For the text-containing cell, return its midpoint in (x, y) coordinate format. 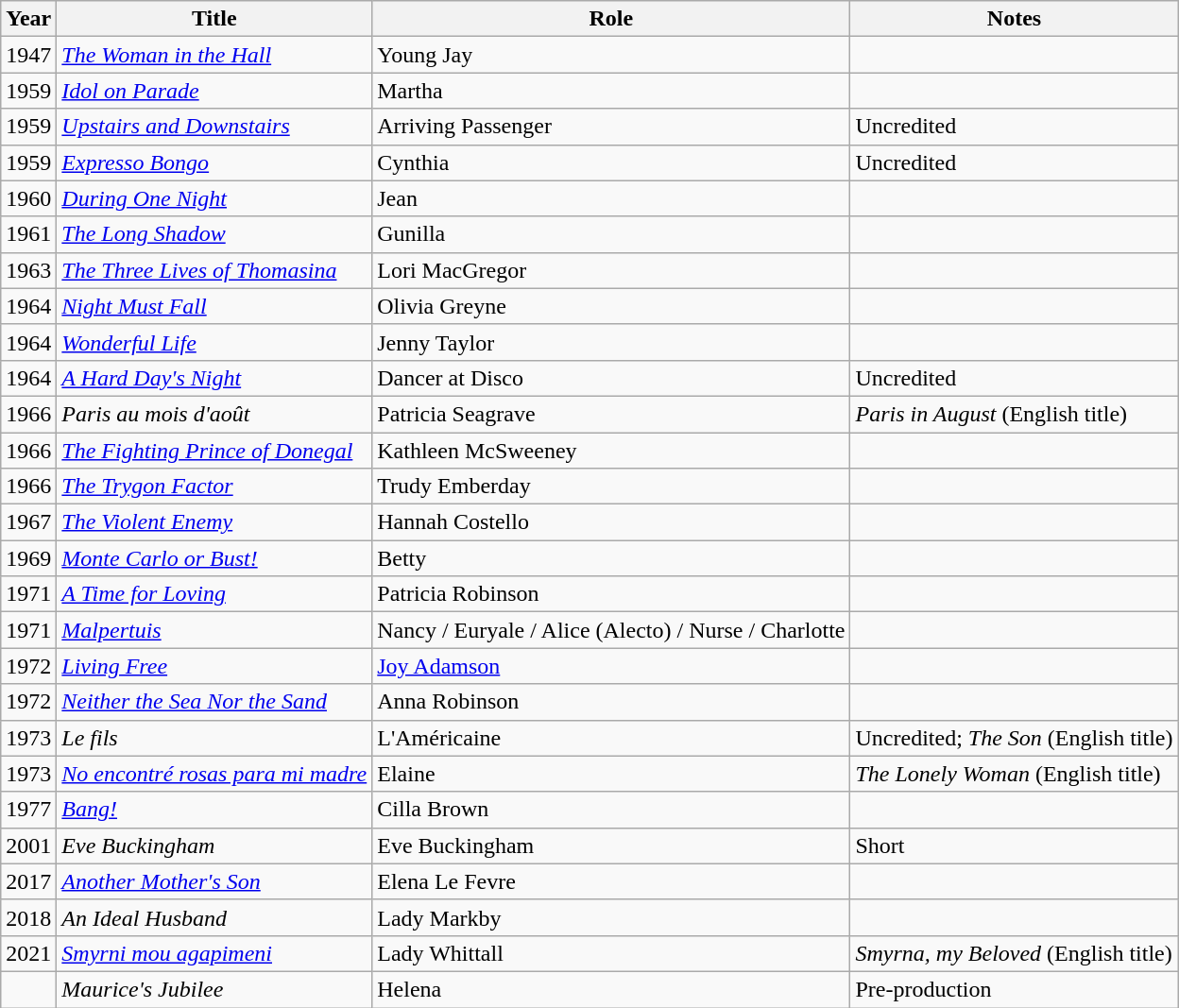
The Lonely Woman (English title) (1015, 774)
1977 (28, 810)
No encontré rosas para mi madre (214, 774)
2021 (28, 953)
Smyrna, my Beloved (English title) (1015, 953)
1947 (28, 55)
2018 (28, 917)
Betty (611, 558)
Jean (611, 198)
1969 (28, 558)
Jenny Taylor (611, 342)
1960 (28, 198)
Hannah Costello (611, 522)
Anna Robinson (611, 702)
Cilla Brown (611, 810)
L'Américaine (611, 738)
Notes (1015, 19)
Martha (611, 91)
Patricia Robinson (611, 594)
Helena (611, 989)
1967 (28, 522)
Dancer at Disco (611, 378)
Uncredited; The Son (English title) (1015, 738)
Expresso Bongo (214, 162)
Lori MacGregor (611, 270)
1963 (28, 270)
Cynthia (611, 162)
Night Must Fall (214, 306)
Neither the Sea Nor the Sand (214, 702)
Smyrni mou agapimeni (214, 953)
Idol on Parade (214, 91)
Pre-production (1015, 989)
Bang! (214, 810)
An Ideal Husband (214, 917)
Nancy / Euryale / Alice (Alecto) / Nurse / Charlotte (611, 630)
Elaine (611, 774)
Another Mother's Son (214, 881)
1961 (28, 234)
Joy Adamson (611, 666)
Elena Le Fevre (611, 881)
During One Night (214, 198)
The Violent Enemy (214, 522)
The Long Shadow (214, 234)
The Trygon Factor (214, 487)
The Three Lives of Thomasina (214, 270)
Short (1015, 846)
2001 (28, 846)
A Time for Loving (214, 594)
Lady Whittall (611, 953)
2017 (28, 881)
Patricia Seagrave (611, 414)
Wonderful Life (214, 342)
Role (611, 19)
The Woman in the Hall (214, 55)
Kathleen McSweeney (611, 451)
Paris in August (English title) (1015, 414)
Title (214, 19)
Le fils (214, 738)
Paris au mois d'août (214, 414)
Living Free (214, 666)
Malpertuis (214, 630)
Year (28, 19)
Young Jay (611, 55)
Upstairs and Downstairs (214, 127)
Arriving Passenger (611, 127)
Monte Carlo or Bust! (214, 558)
Trudy Emberday (611, 487)
Lady Markby (611, 917)
The Fighting Prince of Donegal (214, 451)
A Hard Day's Night (214, 378)
Gunilla (611, 234)
Olivia Greyne (611, 306)
Maurice's Jubilee (214, 989)
